Locate the cell with the specified text and output its (x, y) center coordinate. 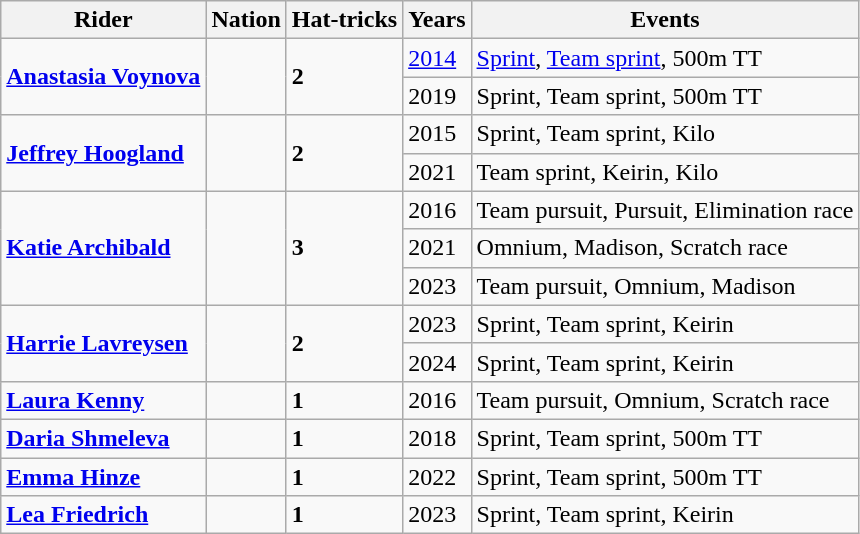
Daria Shmeleva (104, 438)
Laura Kenny (104, 400)
Sprint, Team sprint, Kilo (665, 134)
2022 (437, 477)
2014 (437, 58)
Lea Friedrich (104, 515)
2018 (437, 438)
Harrie Lavreysen (104, 343)
Years (437, 20)
Team pursuit, Omnium, Madison (665, 286)
Rider (104, 20)
2019 (437, 96)
Events (665, 20)
Team pursuit, Omnium, Scratch race (665, 400)
Anastasia Voynova (104, 77)
2024 (437, 362)
Katie Archibald (104, 248)
Jeffrey Hoogland (104, 153)
Hat-tricks (344, 20)
Omnium, Madison, Scratch race (665, 248)
2015 (437, 134)
Team pursuit, Pursuit, Elimination race (665, 210)
Emma Hinze (104, 477)
Nation (246, 20)
Team sprint, Keirin, Kilo (665, 172)
3 (344, 248)
